Return the (x, y) coordinate for the center point of the cell that contains the specified text.  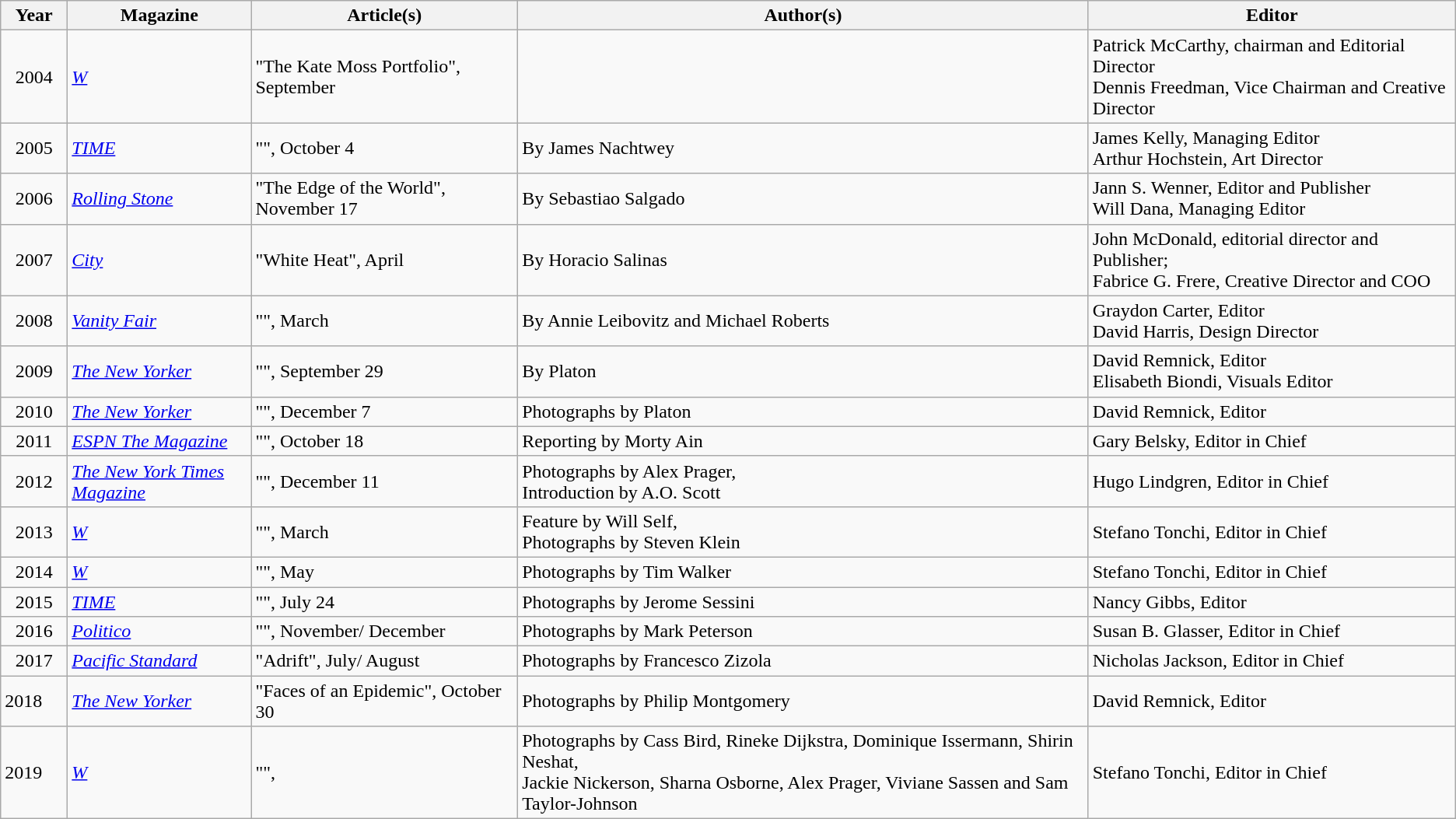
Editor (1272, 16)
By Horacio Salinas (803, 260)
Photographs by Jerome Sessini (803, 601)
By Sebastiao Salgado (803, 199)
"", December 7 (384, 411)
City (159, 260)
"", December 11 (384, 481)
"", July 24 (384, 601)
Graydon Carter, EditorDavid Harris, Design Director (1272, 320)
James Kelly, Managing EditorArthur Hochstein, Art Director (1272, 148)
2009 (34, 372)
Year (34, 16)
Politico (159, 632)
"White Heat", April (384, 260)
Article(s) (384, 16)
"Faces of an Epidemic", October 30 (384, 702)
2019 (34, 773)
Nicholas Jackson, Editor in Chief (1272, 661)
ESPN The Magazine (159, 441)
Nancy Gibbs, Editor (1272, 601)
2010 (34, 411)
"", September 29 (384, 372)
Gary Belsky, Editor in Chief (1272, 441)
Hugo Lindgren, Editor in Chief (1272, 481)
2008 (34, 320)
"The Edge of the World", November 17 (384, 199)
"", October 18 (384, 441)
Pacific Standard (159, 661)
David Remnick, EditorElisabeth Biondi, Visuals Editor (1272, 372)
"", May (384, 572)
2006 (34, 199)
By Platon (803, 372)
2005 (34, 148)
2012 (34, 481)
The New York Times Magazine (159, 481)
John McDonald, editorial director and Publisher;Fabrice G. Frere, Creative Director and COO (1272, 260)
Photographs by Alex Prager,Introduction by A.O. Scott (803, 481)
By Annie Leibovitz and Michael Roberts (803, 320)
"", (384, 773)
Magazine (159, 16)
"The Kate Moss Portfolio", September (384, 76)
Photographs by Philip Montgomery (803, 702)
By James Nachtwey (803, 148)
Patrick McCarthy, chairman and Editorial DirectorDennis Freedman, Vice Chairman and Creative Director (1272, 76)
2017 (34, 661)
2014 (34, 572)
2011 (34, 441)
"", November/ December (384, 632)
2004 (34, 76)
2007 (34, 260)
Photographs by Francesco Zizola (803, 661)
"", October 4 (384, 148)
Rolling Stone (159, 199)
Photographs by Tim Walker (803, 572)
Feature by Will Self,Photographs by Steven Klein (803, 532)
"Adrift", July/ August (384, 661)
Photographs by Mark Peterson (803, 632)
2013 (34, 532)
2016 (34, 632)
Susan B. Glasser, Editor in Chief (1272, 632)
Author(s) (803, 16)
Reporting by Morty Ain (803, 441)
2018 (34, 702)
2015 (34, 601)
Photographs by Platon (803, 411)
Vanity Fair (159, 320)
Jann S. Wenner, Editor and PublisherWill Dana, Managing Editor (1272, 199)
